Output the (x, y) coordinate of the center of the cell containing the given text.  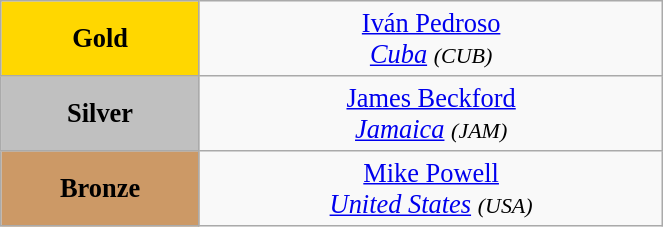
Bronze (100, 188)
Iván PedrosoCuba (CUB) (430, 38)
Mike PowellUnited States (USA) (430, 188)
Silver (100, 112)
Gold (100, 38)
James BeckfordJamaica (JAM) (430, 112)
